Return the (x, y) coordinate for the center point of the cell that contains the specified text.  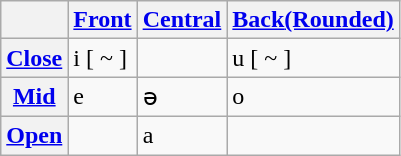
e (102, 97)
Open (34, 135)
Back(Rounded) (313, 20)
Central (182, 20)
Close (34, 58)
o (313, 97)
u [ ~ ] (313, 58)
ə (182, 97)
Front (102, 20)
i [ ~ ] (102, 58)
Mid (34, 97)
a (182, 135)
